Identify which cell holds the provided text, then report its [X, Y] central coordinate. 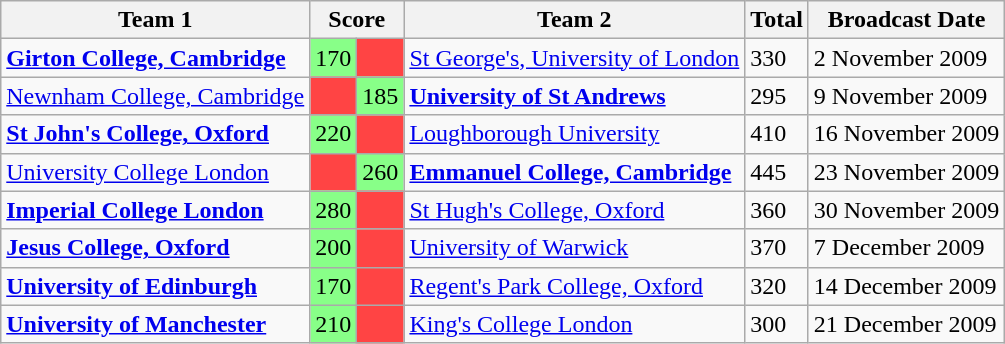
St George's, University of London [574, 58]
260 [380, 172]
University of St Andrews [574, 96]
Broadcast Date [906, 20]
Total [777, 20]
Girton College, Cambridge [156, 58]
280 [334, 210]
University of Warwick [574, 248]
Team 1 [156, 20]
370 [777, 248]
Jesus College, Oxford [156, 248]
445 [777, 172]
16 November 2009 [906, 134]
Team 2 [574, 20]
Regent's Park College, Oxford [574, 286]
King's College London [574, 324]
210 [334, 324]
410 [777, 134]
Newnham College, Cambridge [156, 96]
330 [777, 58]
14 December 2009 [906, 286]
360 [777, 210]
7 December 2009 [906, 248]
Imperial College London [156, 210]
220 [334, 134]
185 [380, 96]
Emmanuel College, Cambridge [574, 172]
23 November 2009 [906, 172]
University of Edinburgh [156, 286]
300 [777, 324]
200 [334, 248]
University College London [156, 172]
Score [357, 20]
St Hugh's College, Oxford [574, 210]
2 November 2009 [906, 58]
Loughborough University [574, 134]
295 [777, 96]
University of Manchester [156, 324]
St John's College, Oxford [156, 134]
9 November 2009 [906, 96]
320 [777, 286]
21 December 2009 [906, 324]
30 November 2009 [906, 210]
